Pinpoint the cell where the given text exists, returning its [x, y] midpoint coordinate. 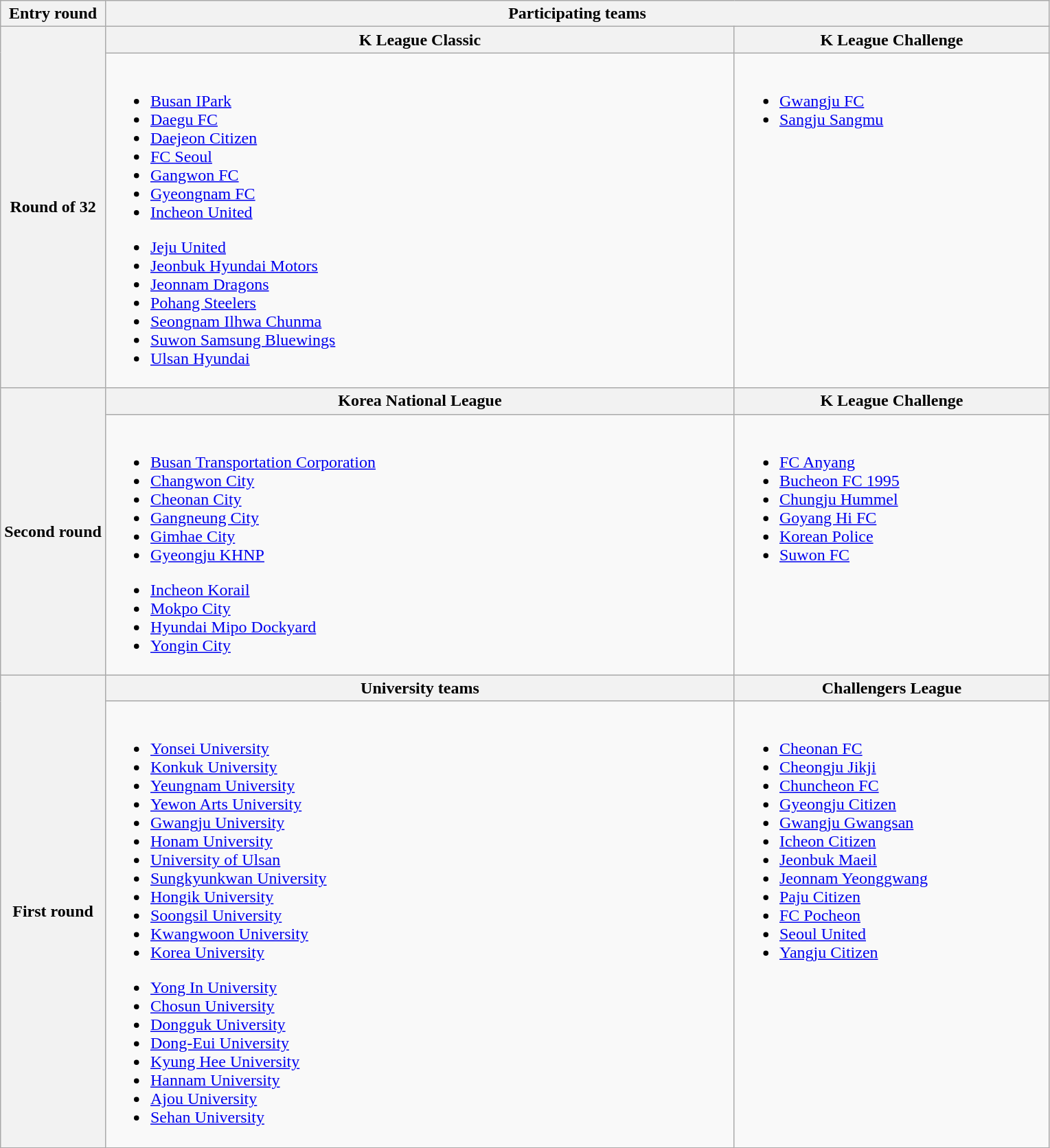
First round [54, 911]
Round of 32 [54, 207]
FC AnyangBucheon FC 1995Chungju HummelGoyang Hi FCKorean PoliceSuwon FC [891, 544]
Gwangju FCSangju Sangmu [891, 220]
K League Classic [420, 40]
University teams [420, 688]
Entry round [54, 14]
Participating teams [577, 14]
Second round [54, 531]
Korea National League [420, 401]
Challengers League [891, 688]
